Detect which cell encompasses the target text, then output its (x, y) center coordinate. 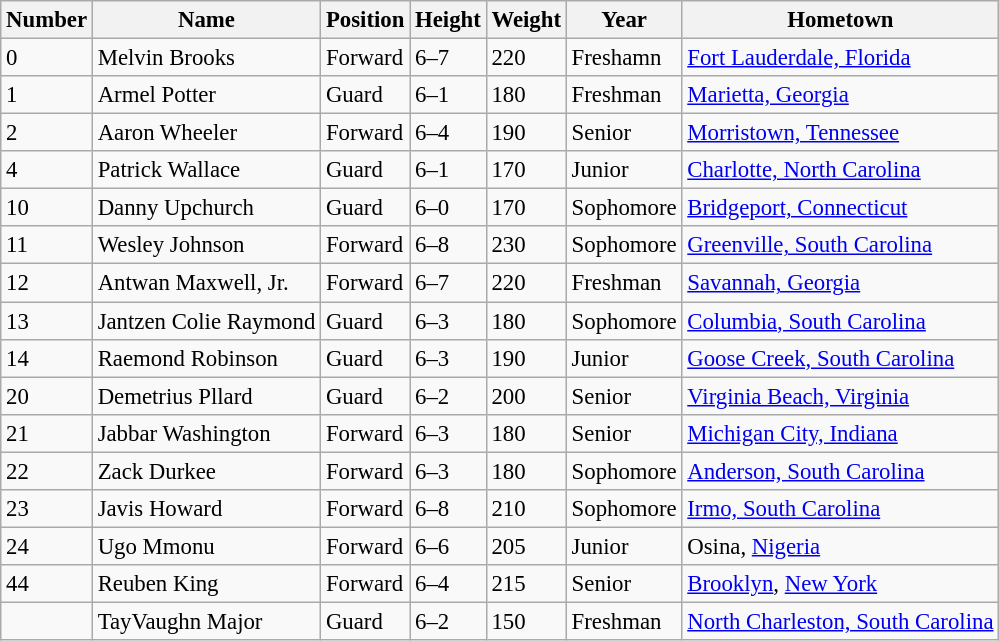
Antwan Maxwell, Jr. (206, 283)
Fort Lauderdale, Florida (840, 58)
14 (47, 358)
Height (448, 20)
Name (206, 20)
20 (47, 396)
21 (47, 433)
TayVaughn Major (206, 621)
10 (47, 208)
0 (47, 58)
Anderson, South Carolina (840, 471)
North Charleston, South Carolina (840, 621)
1 (47, 95)
Bridgeport, Connecticut (840, 208)
Columbia, South Carolina (840, 321)
Raemond Robinson (206, 358)
Number (47, 20)
4 (47, 170)
22 (47, 471)
Melvin Brooks (206, 58)
Javis Howard (206, 509)
Greenville, South Carolina (840, 245)
2 (47, 133)
23 (47, 509)
215 (526, 584)
Virginia Beach, Virginia (840, 396)
12 (47, 283)
Weight (526, 20)
Aaron Wheeler (206, 133)
13 (47, 321)
24 (47, 546)
Jabbar Washington (206, 433)
Wesley Johnson (206, 245)
Patrick Wallace (206, 170)
11 (47, 245)
Armel Potter (206, 95)
Freshamn (624, 58)
Hometown (840, 20)
Ugo Mmonu (206, 546)
6–0 (448, 208)
Danny Upchurch (206, 208)
44 (47, 584)
210 (526, 509)
Reuben King (206, 584)
6–6 (448, 546)
Goose Creek, South Carolina (840, 358)
Position (366, 20)
Savannah, Georgia (840, 283)
Morristown, Tennessee (840, 133)
205 (526, 546)
Zack Durkee (206, 471)
Irmo, South Carolina (840, 509)
Marietta, Georgia (840, 95)
150 (526, 621)
Jantzen Colie Raymond (206, 321)
230 (526, 245)
Year (624, 20)
Brooklyn, New York (840, 584)
Osina, Nigeria (840, 546)
200 (526, 396)
Demetrius Pllard (206, 396)
Michigan City, Indiana (840, 433)
Charlotte, North Carolina (840, 170)
